Detect which cell encompasses the target text, then output its [X, Y] center coordinate. 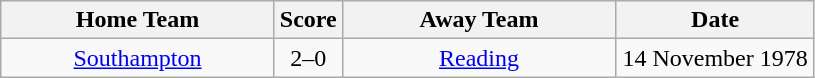
Score [308, 20]
Home Team [138, 20]
Southampton [138, 58]
Reading [479, 58]
2–0 [308, 58]
Away Team [479, 20]
14 November 1978 [716, 58]
Date [716, 20]
